Return the (x, y) coordinate for the center point of the cell that contains the specified text.  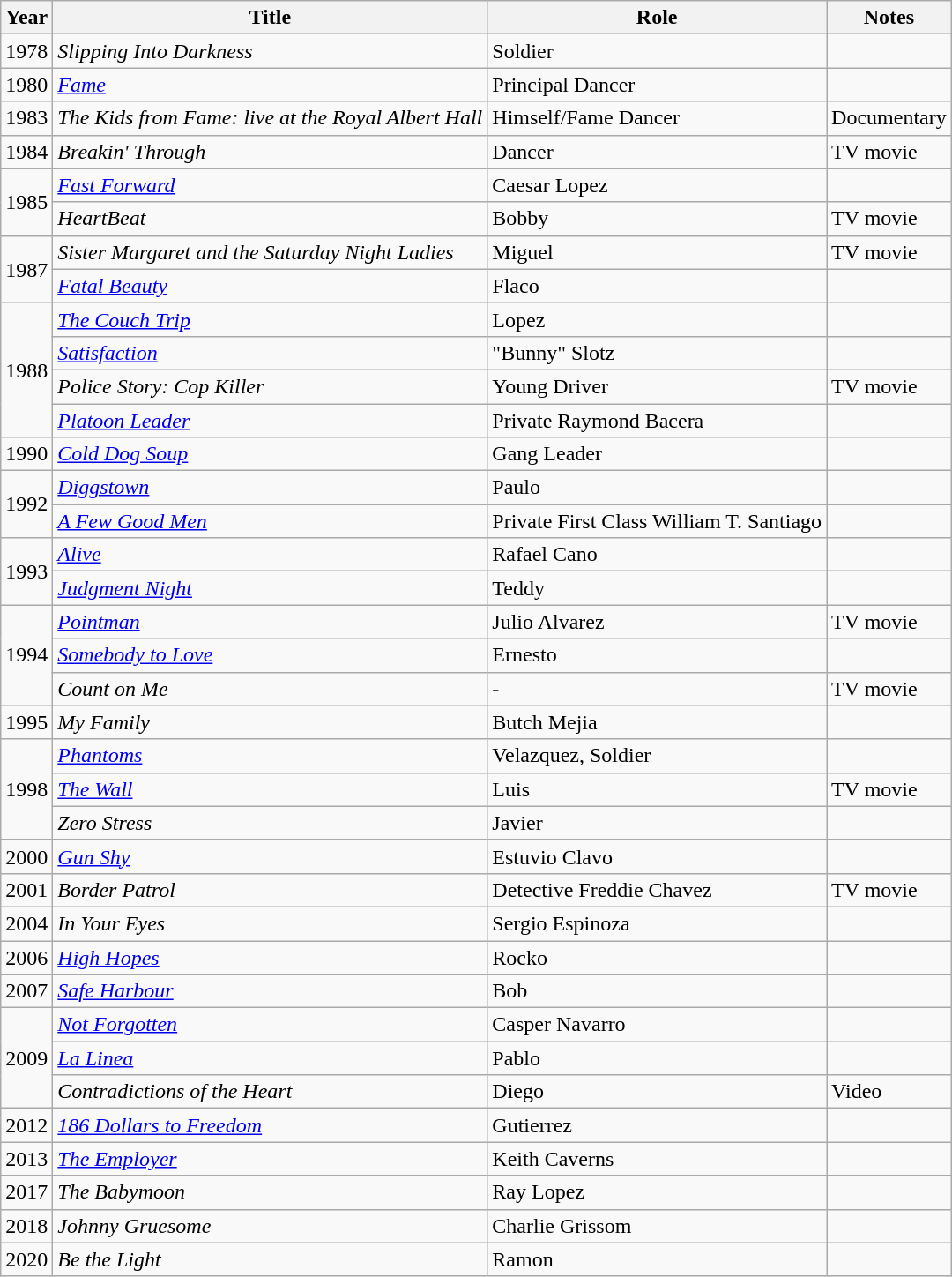
Fast Forward (270, 185)
Julio Alvarez (658, 622)
The Couch Trip (270, 319)
Judgment Night (270, 588)
Young Driver (658, 386)
The Kids from Fame: live at the Royal Albert Hall (270, 118)
HeartBeat (270, 219)
"Bunny" Slotz (658, 353)
Sergio Espinoza (658, 923)
Title (270, 18)
1995 (26, 722)
In Your Eyes (270, 923)
Fatal Beauty (270, 286)
1985 (26, 202)
Javier (658, 823)
1988 (26, 370)
Somebody to Love (270, 655)
Keith Caverns (658, 1159)
Gun Shy (270, 856)
Safe Harbour (270, 991)
The Employer (270, 1159)
Cold Dog Soup (270, 454)
1990 (26, 454)
Private Raymond Bacera (658, 421)
Ernesto (658, 655)
Notes (889, 18)
Phantoms (270, 756)
Himself/Fame Dancer (658, 118)
Video (889, 1092)
1993 (26, 571)
2000 (26, 856)
Alive (270, 555)
1983 (26, 118)
2020 (26, 1259)
Platoon Leader (270, 421)
Diego (658, 1092)
Zero Stress (270, 823)
2018 (26, 1226)
1984 (26, 152)
Be the Light (270, 1259)
The Babymoon (270, 1192)
Luis (658, 789)
Year (26, 18)
Rocko (658, 957)
Dancer (658, 152)
2007 (26, 991)
1992 (26, 504)
Ramon (658, 1259)
Role (658, 18)
Flaco (658, 286)
1980 (26, 85)
2017 (26, 1192)
Butch Mejia (658, 722)
Gang Leader (658, 454)
Contradictions of the Heart (270, 1092)
- (658, 689)
Gutierrez (658, 1125)
2001 (26, 890)
2004 (26, 923)
Rafael Cano (658, 555)
1987 (26, 269)
A Few Good Men (270, 521)
Diggstown (270, 488)
186 Dollars to Freedom (270, 1125)
Police Story: Cop Killer (270, 386)
Satisfaction (270, 353)
Casper Navarro (658, 1025)
Ray Lopez (658, 1192)
Velazquez, Soldier (658, 756)
Border Patrol (270, 890)
Breakin' Through (270, 152)
1978 (26, 51)
Lopez (658, 319)
Johnny Gruesome (270, 1226)
2013 (26, 1159)
2006 (26, 957)
Not Forgotten (270, 1025)
Paulo (658, 488)
Sister Margaret and the Saturday Night Ladies (270, 252)
The Wall (270, 789)
1998 (26, 789)
Detective Freddie Chavez (658, 890)
Bobby (658, 219)
Private First Class William T. Santiago (658, 521)
Caesar Lopez (658, 185)
Pablo (658, 1058)
Principal Dancer (658, 85)
Bob (658, 991)
Documentary (889, 118)
2012 (26, 1125)
Miguel (658, 252)
La Linea (270, 1058)
High Hopes (270, 957)
Slipping Into Darkness (270, 51)
Count on Me (270, 689)
Estuvio Clavo (658, 856)
Fame (270, 85)
Pointman (270, 622)
1994 (26, 655)
2009 (26, 1058)
Charlie Grissom (658, 1226)
My Family (270, 722)
Teddy (658, 588)
Soldier (658, 51)
